For the text-containing cell, return its midpoint in [x, y] coordinate format. 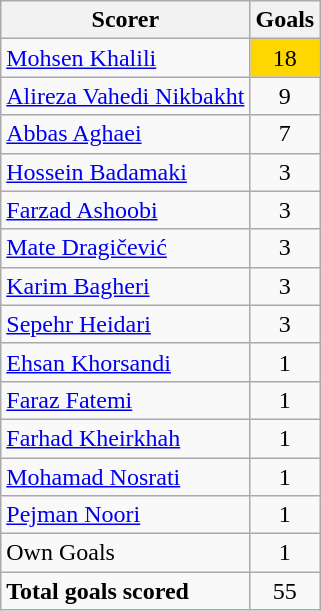
Farhad Kheirkhah [126, 438]
7 [285, 134]
Faraz Fatemi [126, 400]
Abbas Aghaei [126, 134]
9 [285, 96]
Mohamad Nosrati [126, 477]
Goals [285, 20]
Mohsen Khalili [126, 58]
55 [285, 591]
18 [285, 58]
Farzad Ashoobi [126, 210]
Sepehr Heidari [126, 324]
Hossein Badamaki [126, 172]
Own Goals [126, 553]
Scorer [126, 20]
Karim Bagheri [126, 286]
Mate Dragičević [126, 248]
Pejman Noori [126, 515]
Total goals scored [126, 591]
Alireza Vahedi Nikbakht [126, 96]
Ehsan Khorsandi [126, 362]
